Pinpoint the cell where the given text exists, returning its [x, y] midpoint coordinate. 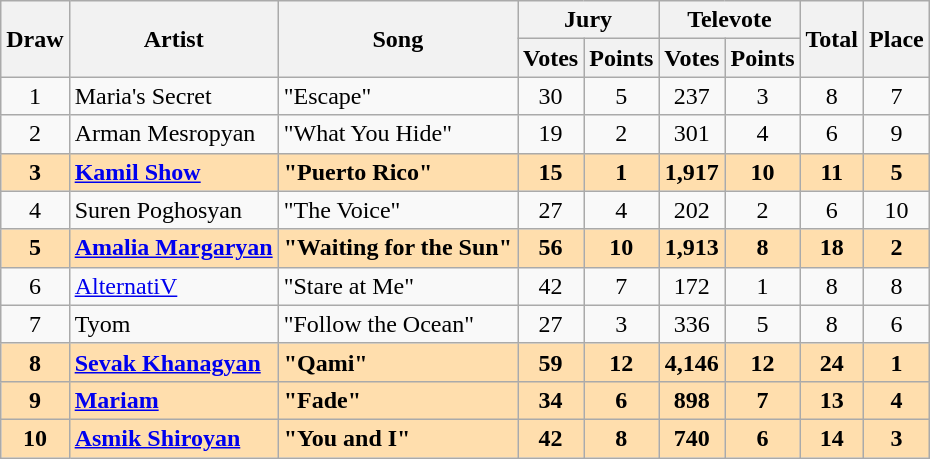
Jury [588, 20]
Draw [35, 39]
1,917 [692, 172]
Asmik Shiroyan [174, 438]
336 [692, 324]
24 [832, 362]
Maria's Secret [174, 96]
Place [897, 39]
56 [551, 248]
Amalia Margaryan [174, 248]
Sevak Khanagyan [174, 362]
"Stare at Me" [398, 286]
237 [692, 96]
Arman Mesropyan [174, 134]
59 [551, 362]
"Fade" [398, 400]
1,913 [692, 248]
202 [692, 210]
AlternatiV [174, 286]
898 [692, 400]
Total [832, 39]
"You and I" [398, 438]
30 [551, 96]
15 [551, 172]
"Waiting for the Sun" [398, 248]
14 [832, 438]
34 [551, 400]
4,146 [692, 362]
Mariam [174, 400]
Televote [730, 20]
"Escape" [398, 96]
13 [832, 400]
172 [692, 286]
Tyom [174, 324]
Song [398, 39]
"Follow the Ocean" [398, 324]
"Puerto Rico" [398, 172]
"Qami" [398, 362]
Artist [174, 39]
19 [551, 134]
740 [692, 438]
"What You Hide" [398, 134]
Kamil Show [174, 172]
"The Voice" [398, 210]
301 [692, 134]
Suren Poghosyan [174, 210]
18 [832, 248]
11 [832, 172]
